From the cell containing the given text, extract its center point as (x, y) coordinate. 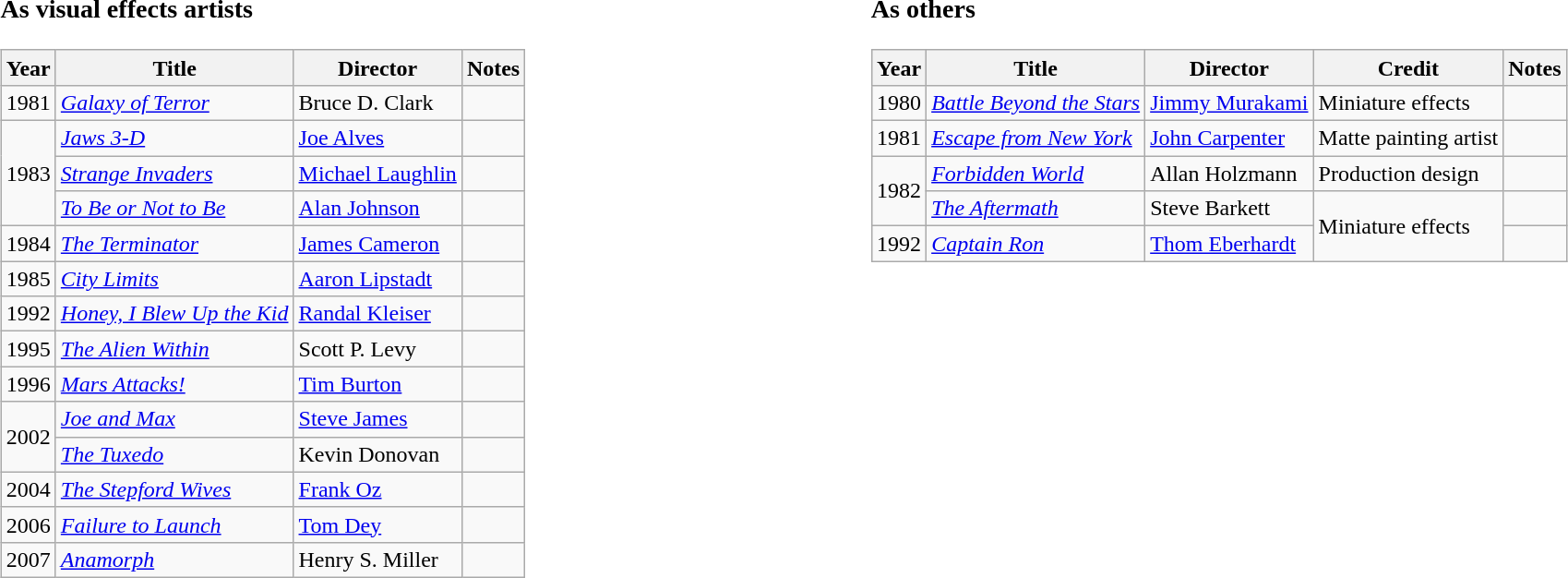
1985 (28, 279)
James Cameron (377, 244)
Tom Dey (377, 524)
Tim Burton (377, 384)
Galaxy of Terror (174, 102)
1983 (28, 174)
Escape from New York (1035, 138)
Credit (1408, 67)
Honey, I Blew Up the Kid (174, 314)
Strange Invaders (174, 174)
Captain Ron (1035, 244)
Alan Johnson (377, 209)
City Limits (174, 279)
Frank Oz (377, 489)
Forbidden World (1035, 174)
1996 (28, 384)
Production design (1408, 174)
Jimmy Murakami (1229, 102)
Allan Holzmann (1229, 174)
1984 (28, 244)
2004 (28, 489)
2007 (28, 560)
1982 (899, 191)
The Aftermath (1035, 209)
Aaron Lipstadt (377, 279)
John Carpenter (1229, 138)
Matte painting artist (1408, 138)
The Tuxedo (174, 454)
2002 (28, 437)
Steve James (377, 419)
Thom Eberhardt (1229, 244)
2006 (28, 524)
1980 (899, 102)
The Terminator (174, 244)
To Be or Not to Be (174, 209)
Jaws 3-D (174, 138)
Failure to Launch (174, 524)
Joe Alves (377, 138)
Mars Attacks! (174, 384)
The Stepford Wives (174, 489)
1995 (28, 349)
Battle Beyond the Stars (1035, 102)
Steve Barkett (1229, 209)
Anamorph (174, 560)
Henry S. Miller (377, 560)
The Alien Within (174, 349)
Michael Laughlin (377, 174)
Kevin Donovan (377, 454)
Randal Kleiser (377, 314)
Joe and Max (174, 419)
Bruce D. Clark (377, 102)
Scott P. Levy (377, 349)
